Return the [x, y] coordinate for the center point of the cell that contains the specified text.  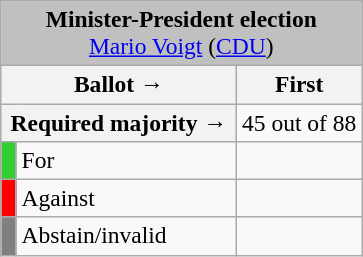
Against [126, 198]
First [300, 84]
Required majority → [119, 122]
For [126, 160]
Abstain/invalid [126, 236]
Minister-President electionMario Voigt (CDU) [182, 32]
Ballot → [119, 84]
45 out of 88 [300, 122]
